Output the [x, y] coordinate of the center of the cell containing the given text.  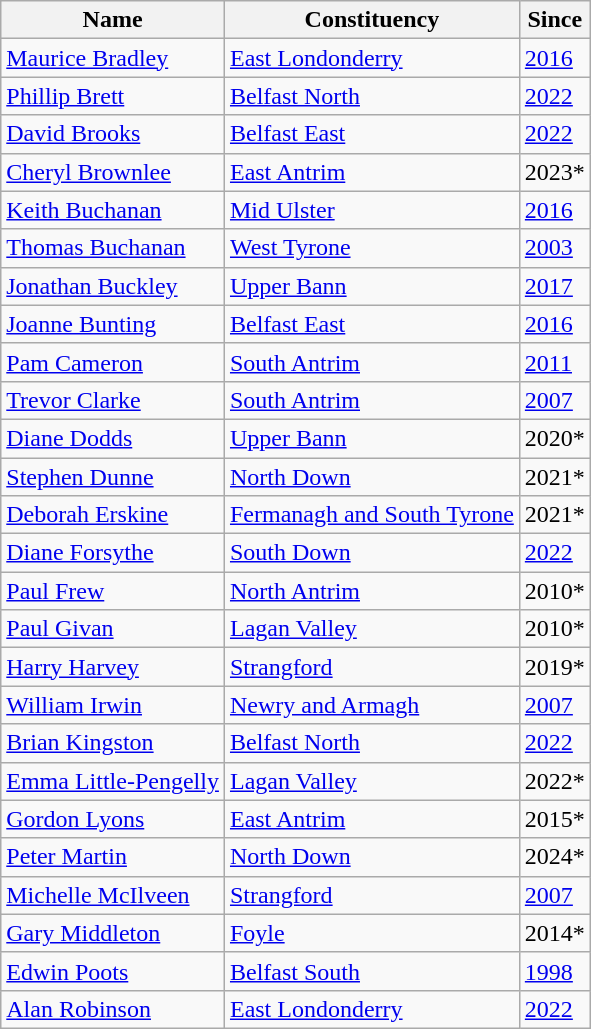
Brian Kingston [113, 743]
2017 [554, 286]
West Tyrone [372, 248]
2020* [554, 438]
Paul Frew [113, 591]
Deborah Erskine [113, 515]
2015* [554, 819]
David Brooks [113, 134]
Foyle [372, 933]
Harry Harvey [113, 667]
2022* [554, 781]
Phillip Brett [113, 96]
Mid Ulster [372, 210]
Thomas Buchanan [113, 248]
Fermanagh and South Tyrone [372, 515]
Belfast South [372, 971]
Jonathan Buckley [113, 286]
Newry and Armagh [372, 705]
Michelle McIlveen [113, 895]
South Down [372, 553]
2024* [554, 857]
North Antrim [372, 591]
2019* [554, 667]
Since [554, 20]
Alan Robinson [113, 1009]
Joanne Bunting [113, 324]
2014* [554, 933]
William Irwin [113, 705]
Stephen Dunne [113, 477]
Diane Forsythe [113, 553]
2003 [554, 248]
Trevor Clarke [113, 400]
Peter Martin [113, 857]
2023* [554, 172]
1998 [554, 971]
Name [113, 20]
Paul Givan [113, 629]
Diane Dodds [113, 438]
Pam Cameron [113, 362]
Emma Little-Pengelly [113, 781]
Gary Middleton [113, 933]
Maurice Bradley [113, 58]
Constituency [372, 20]
Edwin Poots [113, 971]
Cheryl Brownlee [113, 172]
2011 [554, 362]
Gordon Lyons [113, 819]
Keith Buchanan [113, 210]
